Identify which cell holds the provided text, then report its [x, y] central coordinate. 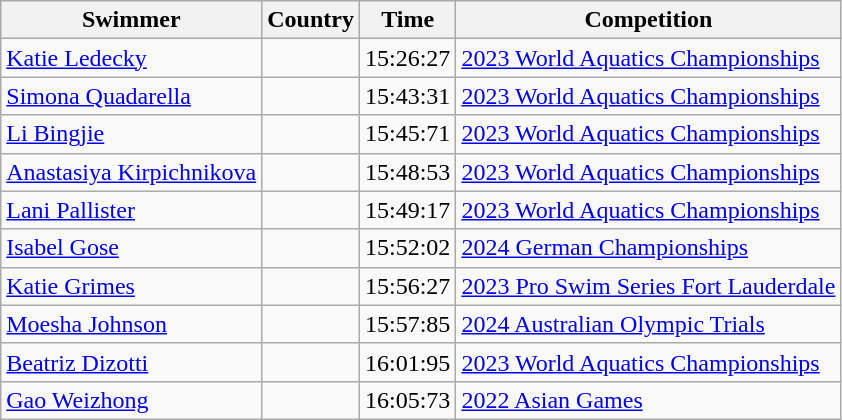
15:43:31 [407, 96]
Time [407, 20]
15:49:17 [407, 210]
16:05:73 [407, 400]
15:57:85 [407, 324]
Simona Quadarella [132, 96]
Li Bingjie [132, 134]
Isabel Gose [132, 248]
15:56:27 [407, 286]
15:26:27 [407, 58]
Beatriz Dizotti [132, 362]
2023 Pro Swim Series Fort Lauderdale [648, 286]
Katie Ledecky [132, 58]
Lani Pallister [132, 210]
Moesha Johnson [132, 324]
16:01:95 [407, 362]
Swimmer [132, 20]
15:45:71 [407, 134]
Competition [648, 20]
2024 Australian Olympic Trials [648, 324]
15:48:53 [407, 172]
2024 German Championships [648, 248]
15:52:02 [407, 248]
Gao Weizhong [132, 400]
2022 Asian Games [648, 400]
Anastasiya Kirpichnikova [132, 172]
Country [311, 20]
Katie Grimes [132, 286]
